Provide the (x, y) coordinate of the cell's center where the given text is located.  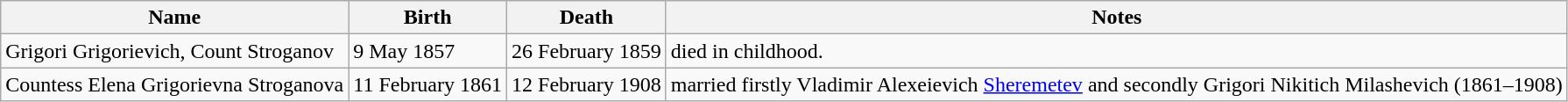
Countess Elena Grigorievna Stroganova (175, 84)
26 February 1859 (587, 51)
Grigori Grigorievich, Count Stroganov (175, 51)
12 February 1908 (587, 84)
Death (587, 18)
9 May 1857 (427, 51)
died in childhood. (1116, 51)
married firstly Vladimir Alexeievich Sheremetev and secondly Grigori Nikitich Milashevich (1861–1908) (1116, 84)
Notes (1116, 18)
Name (175, 18)
11 February 1861 (427, 84)
Birth (427, 18)
